Provide the [x, y] coordinate of the cell's center where the given text is located.  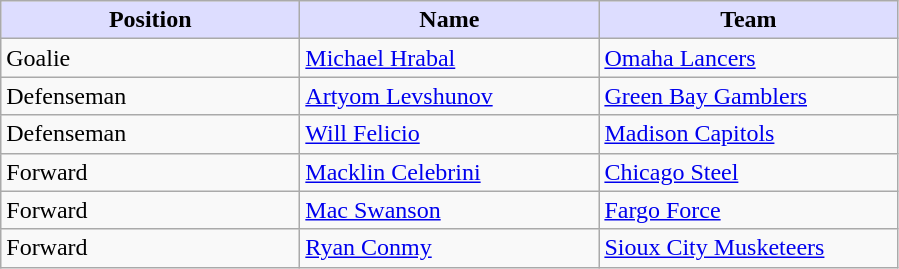
Ryan Conmy [450, 248]
Chicago Steel [748, 172]
Name [450, 20]
Artyom Levshunov [450, 96]
Will Felicio [450, 134]
Goalie [150, 58]
Michael Hrabal [450, 58]
Team [748, 20]
Sioux City Musketeers [748, 248]
Macklin Celebrini [450, 172]
Green Bay Gamblers [748, 96]
Position [150, 20]
Mac Swanson [450, 210]
Omaha Lancers [748, 58]
Fargo Force [748, 210]
Madison Capitols [748, 134]
